Provide the [X, Y] coordinate of the cell's center where the given text is located.  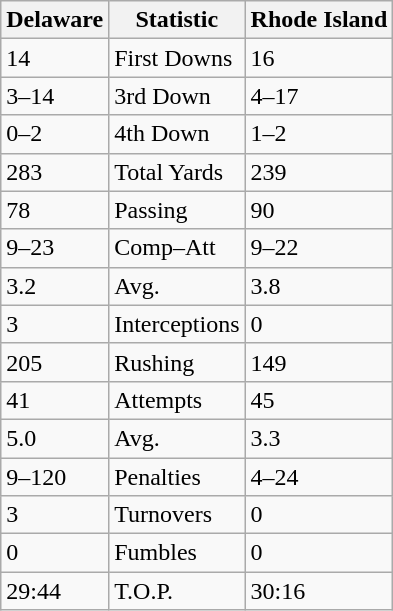
3–14 [55, 96]
Statistic [177, 20]
Delaware [55, 20]
90 [319, 210]
283 [55, 172]
3rd Down [177, 96]
4th Down [177, 134]
3.2 [55, 286]
1–2 [319, 134]
30:16 [319, 591]
5.0 [55, 438]
3.8 [319, 286]
239 [319, 172]
0–2 [55, 134]
Rhode Island [319, 20]
41 [55, 400]
Passing [177, 210]
Penalties [177, 477]
14 [55, 58]
78 [55, 210]
149 [319, 362]
Interceptions [177, 324]
9–22 [319, 248]
4–24 [319, 477]
3.3 [319, 438]
Total Yards [177, 172]
4–17 [319, 96]
16 [319, 58]
45 [319, 400]
Fumbles [177, 553]
Rushing [177, 362]
9–120 [55, 477]
T.O.P. [177, 591]
Comp–Att [177, 248]
First Downs [177, 58]
9–23 [55, 248]
Turnovers [177, 515]
29:44 [55, 591]
Attempts [177, 400]
205 [55, 362]
